Output the (X, Y) coordinate of the center of the cell containing the given text.  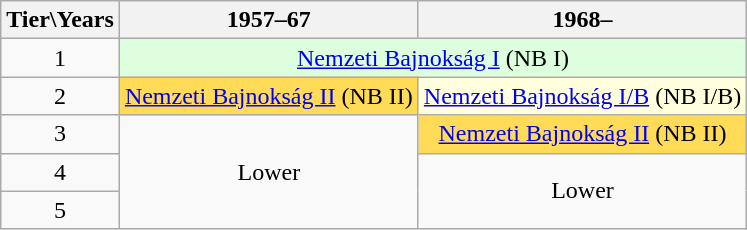
Tier\Years (60, 20)
3 (60, 134)
1968– (582, 20)
Nemzeti Bajnokság I (NB I) (432, 58)
2 (60, 96)
4 (60, 172)
1 (60, 58)
1957–67 (268, 20)
5 (60, 210)
Nemzeti Bajnokság I/B (NB I/B) (582, 96)
